Locate the cell with the specified text and output its [X, Y] center coordinate. 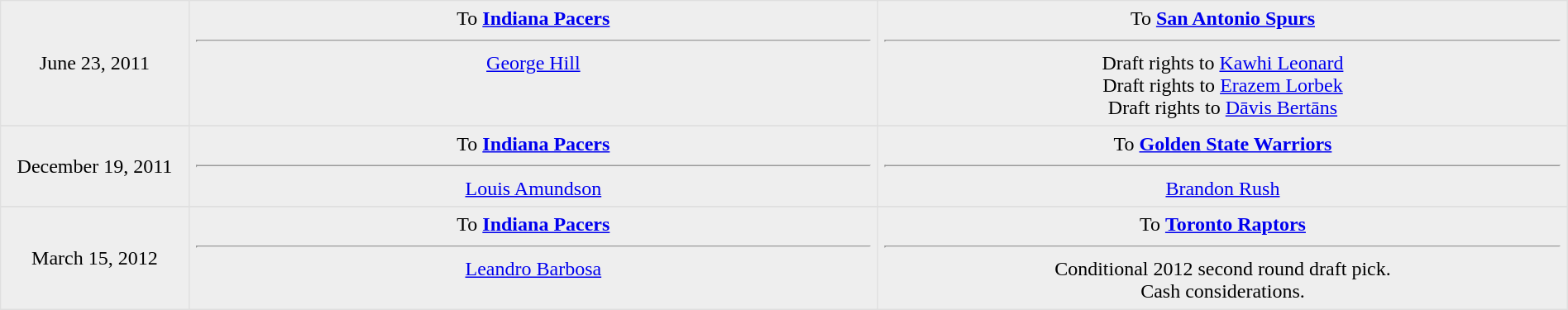
To Indiana PacersLeandro Barbosa [533, 258]
To San Antonio SpursDraft rights to Kawhi LeonardDraft rights to Erazem LorbekDraft rights to Dāvis Bertāns [1223, 64]
To Golden State WarriorsBrandon Rush [1223, 166]
To Toronto RaptorsConditional 2012 second round draft pick.Cash considerations. [1223, 258]
To Indiana PacersLouis Amundson [533, 166]
March 15, 2012 [94, 258]
June 23, 2011 [94, 64]
December 19, 2011 [94, 166]
To Indiana PacersGeorge Hill [533, 64]
